Detect which cell encompasses the target text, then output its [X, Y] center coordinate. 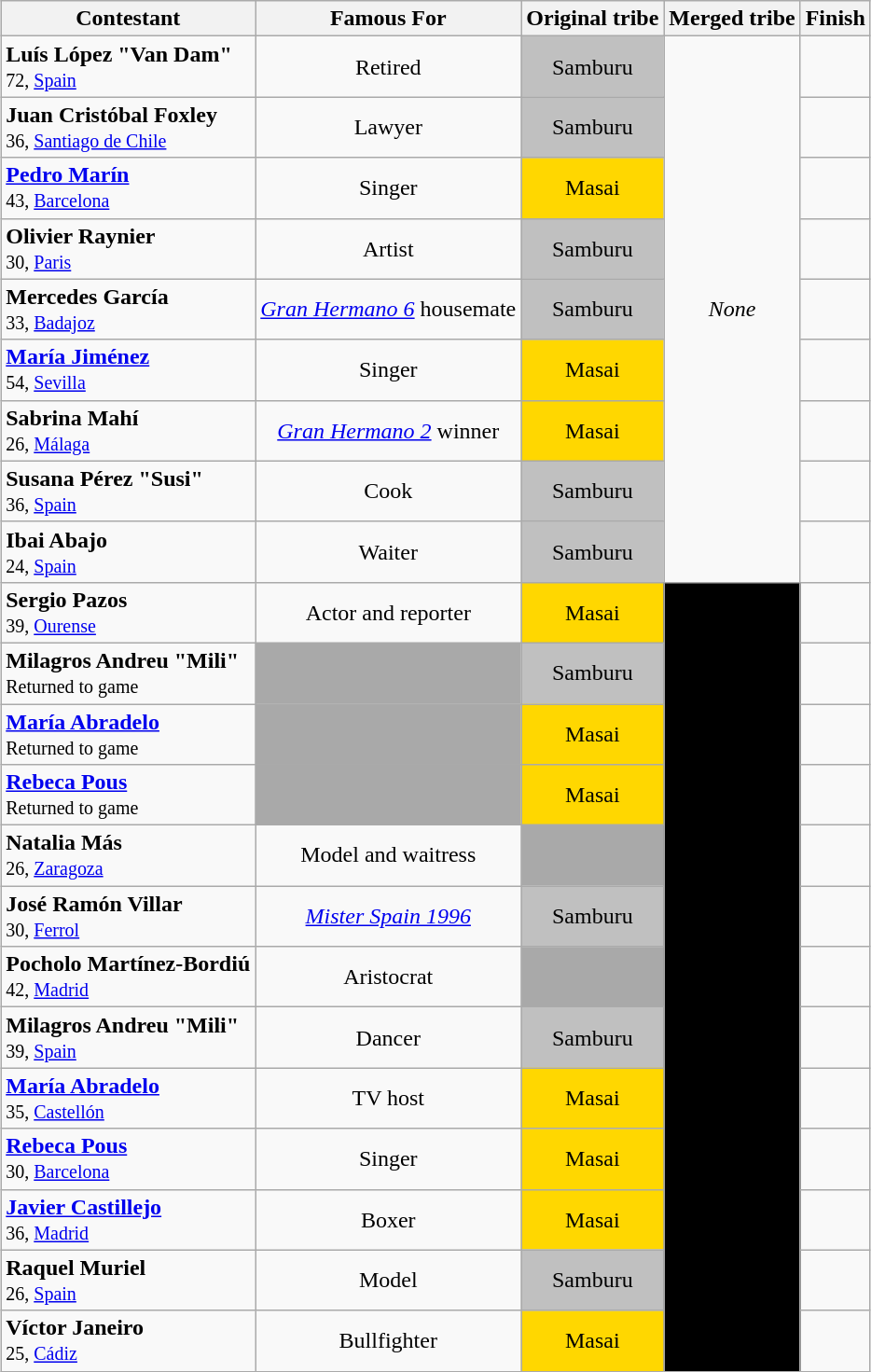
Waiter [388, 552]
Juan Cristóbal Foxley36, Santiago de Chile [129, 127]
Finish [836, 19]
Javier Castillejo36, Madrid [129, 1220]
Boxer [388, 1220]
None [732, 310]
María AbradeloReturned to game [129, 733]
José Ramón Villar30, Ferrol [129, 916]
Milagros Andreu "Mili"39, Spain [129, 1037]
Milagros Andreu "Mili"Returned to game [129, 673]
Model and waitress [388, 856]
Raquel Muriel26, Spain [129, 1280]
Merged Tribe [732, 977]
Famous For [388, 19]
Mister Spain 1996 [388, 916]
Víctor Janeiro25, Cádiz [129, 1341]
TV host [388, 1099]
Merged tribe [732, 19]
Ibai Abajo24, Spain [129, 552]
Aristocrat [388, 977]
Contestant [129, 19]
Dancer [388, 1037]
Bullfighter [388, 1341]
Sergio Pazos39, Ourense [129, 612]
Gran Hermano 6 housemate [388, 310]
Lawyer [388, 127]
Luís López "Van Dam" 72, Spain [129, 67]
María Abradelo35, Castellón [129, 1099]
Susana Pérez "Susi"36, Spain [129, 491]
Original tribe [593, 19]
Model [388, 1280]
Gran Hermano 2 winner [388, 431]
Sabrina Mahí26, Málaga [129, 431]
Mercedes García33, Badajoz [129, 310]
Olivier Raynier30, Paris [129, 248]
Cook [388, 491]
Natalia Más26, Zaragoza [129, 856]
Actor and reporter [388, 612]
Pedro Marín43, Barcelona [129, 188]
Artist [388, 248]
Rebeca Pous30, Barcelona [129, 1158]
María Jiménez54, Sevilla [129, 369]
Rebeca PousReturned to game [129, 795]
Pocholo Martínez-Bordiú42, Madrid [129, 977]
Retired [388, 67]
